Capture the cell that displays the provided text and extract its [x, y] central coordinate. 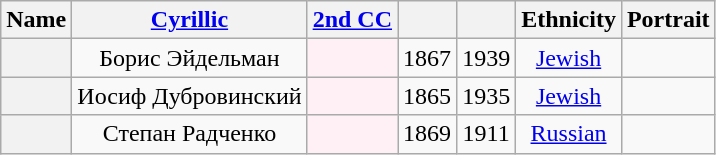
1939 [486, 58]
1867 [428, 58]
1869 [428, 134]
Portrait [668, 20]
Степан Радченко [190, 134]
Name [36, 20]
2nd CC [352, 20]
Russian [569, 134]
Cyrillic [190, 20]
Борис Эйдельман [190, 58]
1865 [428, 96]
Иосиф Дубровинский [190, 96]
Ethnicity [569, 20]
1911 [486, 134]
1935 [486, 96]
